Output the [X, Y] coordinate of the center of the cell containing the given text.  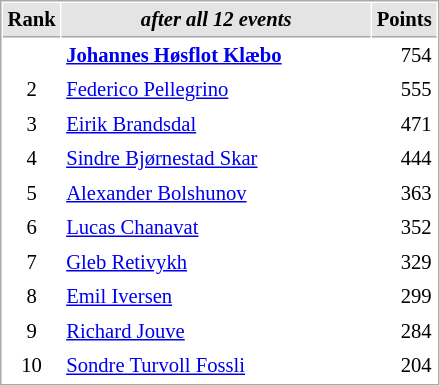
8 [32, 296]
Sondre Turvoll Fossli [216, 366]
6 [32, 228]
363 [404, 194]
Johannes Høsflot Klæbo [216, 56]
4 [32, 158]
10 [32, 366]
Rank [32, 20]
Emil Iversen [216, 296]
204 [404, 366]
352 [404, 228]
Points [404, 20]
Lucas Chanavat [216, 228]
Eirik Brandsdal [216, 124]
7 [32, 262]
3 [32, 124]
754 [404, 56]
2 [32, 90]
Gleb Retivykh [216, 262]
444 [404, 158]
329 [404, 262]
5 [32, 194]
471 [404, 124]
Federico Pellegrino [216, 90]
Alexander Bolshunov [216, 194]
Richard Jouve [216, 332]
after all 12 events [216, 20]
299 [404, 296]
9 [32, 332]
284 [404, 332]
555 [404, 90]
Sindre Bjørnestad Skar [216, 158]
